Return [x, y] of the center of cell containing provided text 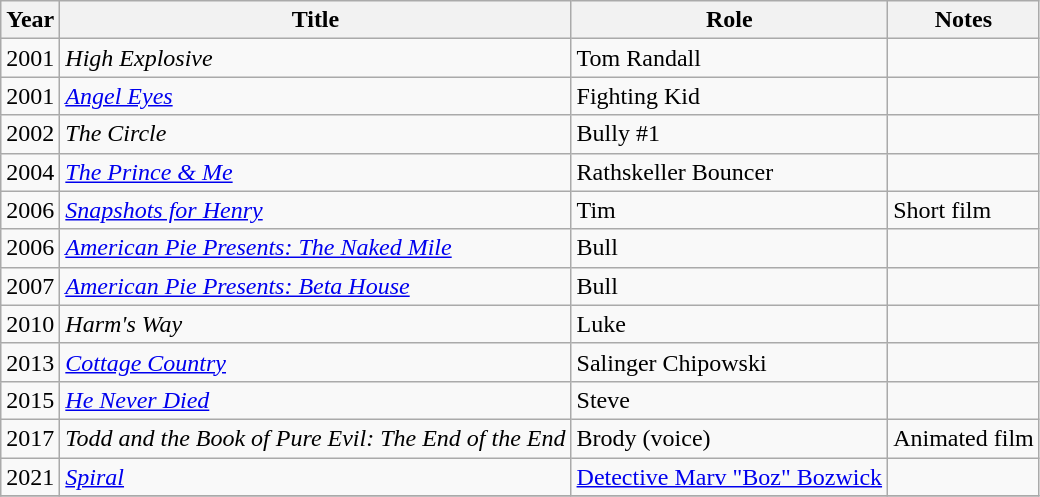
Steve [730, 400]
Role [730, 20]
Brody (voice) [730, 438]
Detective Marv "Boz" Bozwick [730, 477]
2010 [30, 324]
Animated film [964, 438]
American Pie Presents: Beta House [316, 286]
Short film [964, 210]
Angel Eyes [316, 96]
High Explosive [316, 58]
The Circle [316, 134]
Todd and the Book of Pure Evil: The End of the End [316, 438]
Title [316, 20]
Snapshots for Henry [316, 210]
2021 [30, 477]
Luke [730, 324]
Spiral [316, 477]
Cottage Country [316, 362]
Salinger Chipowski [730, 362]
2017 [30, 438]
Notes [964, 20]
The Prince & Me [316, 172]
Fighting Kid [730, 96]
He Never Died [316, 400]
Harm's Way [316, 324]
2015 [30, 400]
Bully #1 [730, 134]
2013 [30, 362]
Tom Randall [730, 58]
Rathskeller Bouncer [730, 172]
Tim [730, 210]
American Pie Presents: The Naked Mile [316, 248]
Year [30, 20]
2004 [30, 172]
2007 [30, 286]
2002 [30, 134]
